Return (X, Y) of the center of cell containing provided text 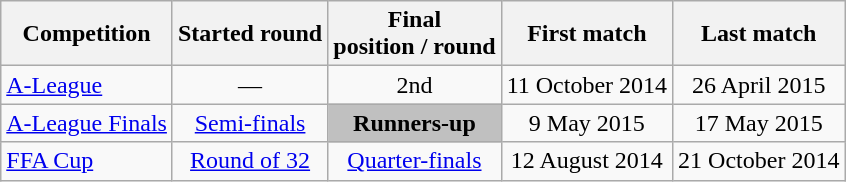
12 August 2014 (586, 161)
FFA Cup (87, 161)
11 October 2014 (586, 85)
Runners-up (414, 123)
2nd (414, 85)
Started round (250, 34)
Quarter-finals (414, 161)
— (250, 85)
Round of 32 (250, 161)
A-League (87, 85)
A-League Finals (87, 123)
Final position / round (414, 34)
26 April 2015 (759, 85)
Semi-finals (250, 123)
Last match (759, 34)
9 May 2015 (586, 123)
Competition (87, 34)
17 May 2015 (759, 123)
First match (586, 34)
21 October 2014 (759, 161)
